Locate the cell with the specified text and output its [X, Y] center coordinate. 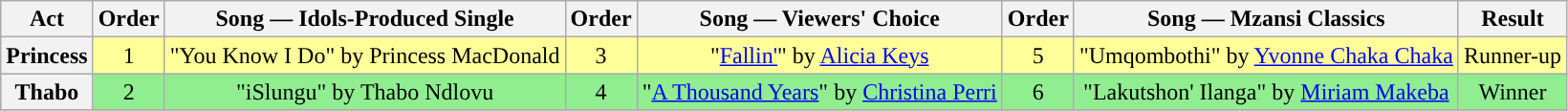
5 [1038, 55]
"Fallin'" by Alicia Keys [819, 55]
1 [128, 55]
Thabo [47, 92]
Song — Idols-Produced Single [365, 19]
Song — Viewers' Choice [819, 19]
6 [1038, 92]
"A Thousand Years" by Christina Perri [819, 92]
Winner [1513, 92]
Princess [47, 55]
Act [47, 19]
"Umqombothi" by Yvonne Chaka Chaka [1266, 55]
"You Know I Do" by Princess MacDonald [365, 55]
3 [600, 55]
2 [128, 92]
Result [1513, 19]
"iSlungu" by Thabo Ndlovu [365, 92]
Song — Mzansi Classics [1266, 19]
"Lakutshon' Ilanga" by Miriam Makeba [1266, 92]
Runner-up [1513, 55]
4 [600, 92]
